Output the [X, Y] coordinate of the center of the cell containing the given text.  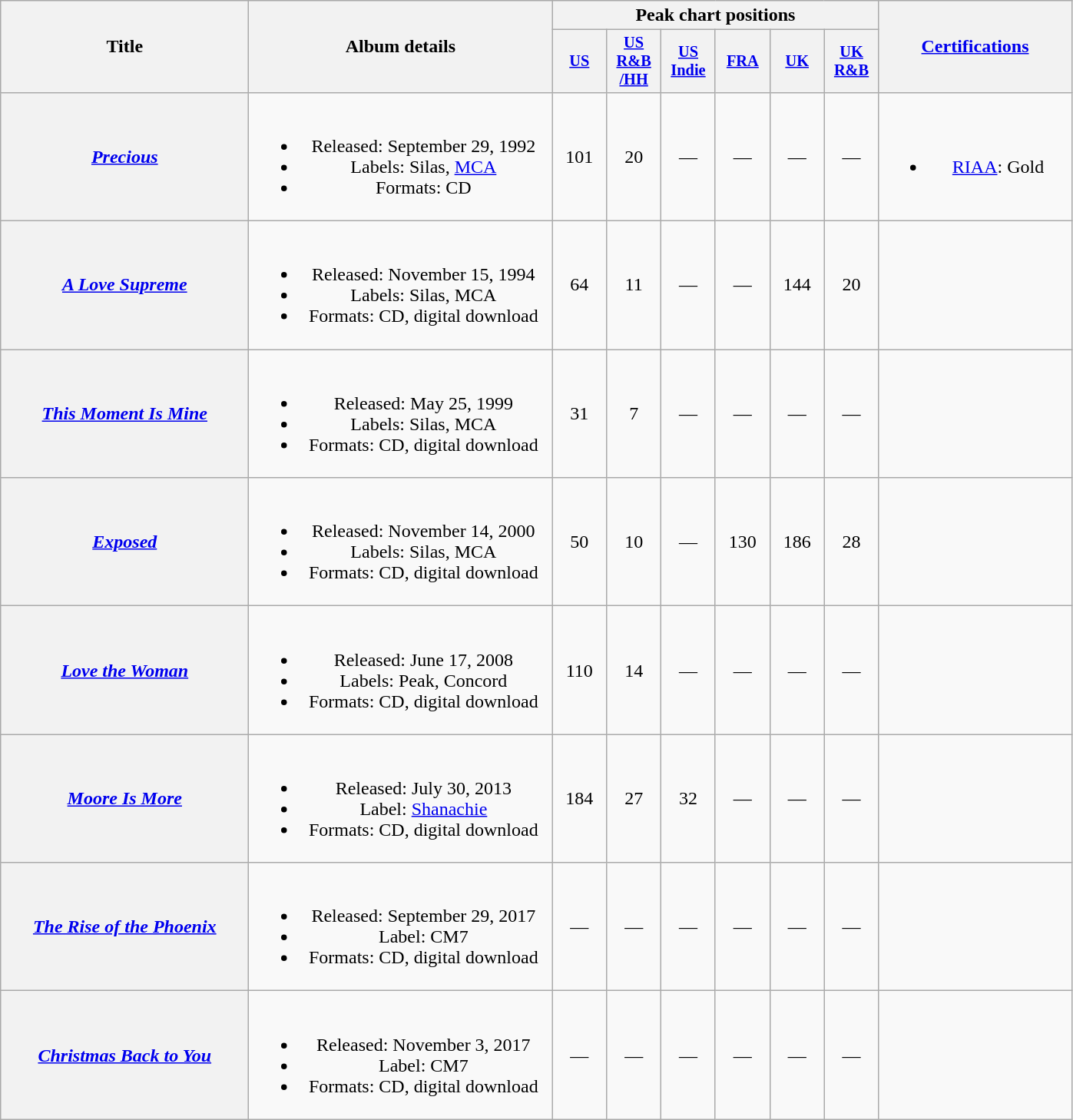
This Moment Is Mine [124, 413]
14 [634, 670]
Title [124, 47]
Released: June 17, 2008Labels: Peak, ConcordFormats: CD, digital download [401, 670]
50 [579, 542]
Precious [124, 157]
UK [797, 61]
7 [634, 413]
186 [797, 542]
Exposed [124, 542]
RIAA: Gold [975, 157]
Album details [401, 47]
Released: November 3, 2017Label: CM7Formats: CD, digital download [401, 1055]
Released: May 25, 1999Labels: Silas, MCAFormats: CD, digital download [401, 413]
FRA [742, 61]
110 [579, 670]
USR&B/HH [634, 61]
10 [634, 542]
The Rise of the Phoenix [124, 926]
101 [579, 157]
Peak chart positions [716, 15]
64 [579, 286]
28 [851, 542]
130 [742, 542]
Love the Woman [124, 670]
A Love Supreme [124, 286]
Released: July 30, 2013Label: ShanachieFormats: CD, digital download [401, 799]
184 [579, 799]
27 [634, 799]
UK R&B [851, 61]
USIndie [688, 61]
Released: September 29, 2017Label: CM7Formats: CD, digital download [401, 926]
US [579, 61]
Released: November 14, 2000Labels: Silas, MCAFormats: CD, digital download [401, 542]
Released: November 15, 1994Labels: Silas, MCAFormats: CD, digital download [401, 286]
11 [634, 286]
Moore Is More [124, 799]
Released: September 29, 1992Labels: Silas, MCAFormats: CD [401, 157]
144 [797, 286]
Christmas Back to You [124, 1055]
31 [579, 413]
32 [688, 799]
Certifications [975, 47]
